Pinpoint the cell where the given text exists, returning its (X, Y) midpoint coordinate. 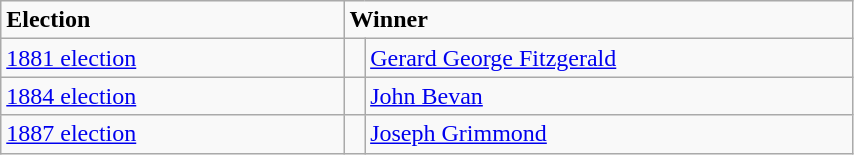
1887 election (172, 134)
1881 election (172, 58)
Winner (598, 20)
Joseph Grimmond (609, 134)
Gerard George Fitzgerald (609, 58)
John Bevan (609, 96)
1884 election (172, 96)
Election (172, 20)
